Provide the [X, Y] coordinate of the cell's center where the given text is located.  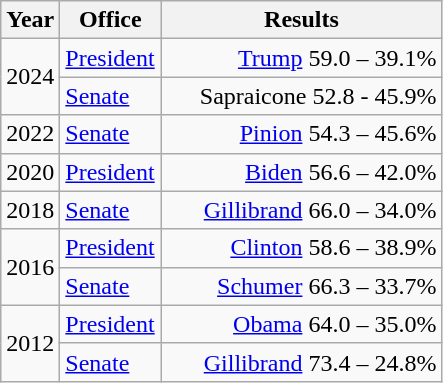
Year [30, 20]
2016 [30, 267]
Pinion 54.3 – 45.6% [302, 134]
2020 [30, 172]
Sapraicone 52.8 - 45.9% [302, 96]
Obama 64.0 – 35.0% [302, 324]
Results [302, 20]
Gillibrand 73.4 – 24.8% [302, 362]
Office [110, 20]
Gillibrand 66.0 – 34.0% [302, 210]
2024 [30, 77]
Clinton 58.6 – 38.9% [302, 248]
2012 [30, 343]
Schumer 66.3 – 33.7% [302, 286]
2018 [30, 210]
Trump 59.0 – 39.1% [302, 58]
Biden 56.6 – 42.0% [302, 172]
2022 [30, 134]
